Search for the cell housing the specified text and yield its (x, y) center coordinate. 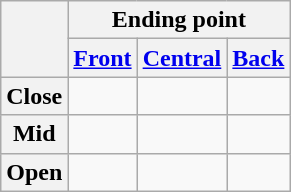
Mid (34, 134)
Open (34, 172)
Close (34, 96)
Central (182, 58)
Back (258, 58)
Front (102, 58)
Ending point (179, 20)
